Identify which cell holds the provided text, then report its (x, y) central coordinate. 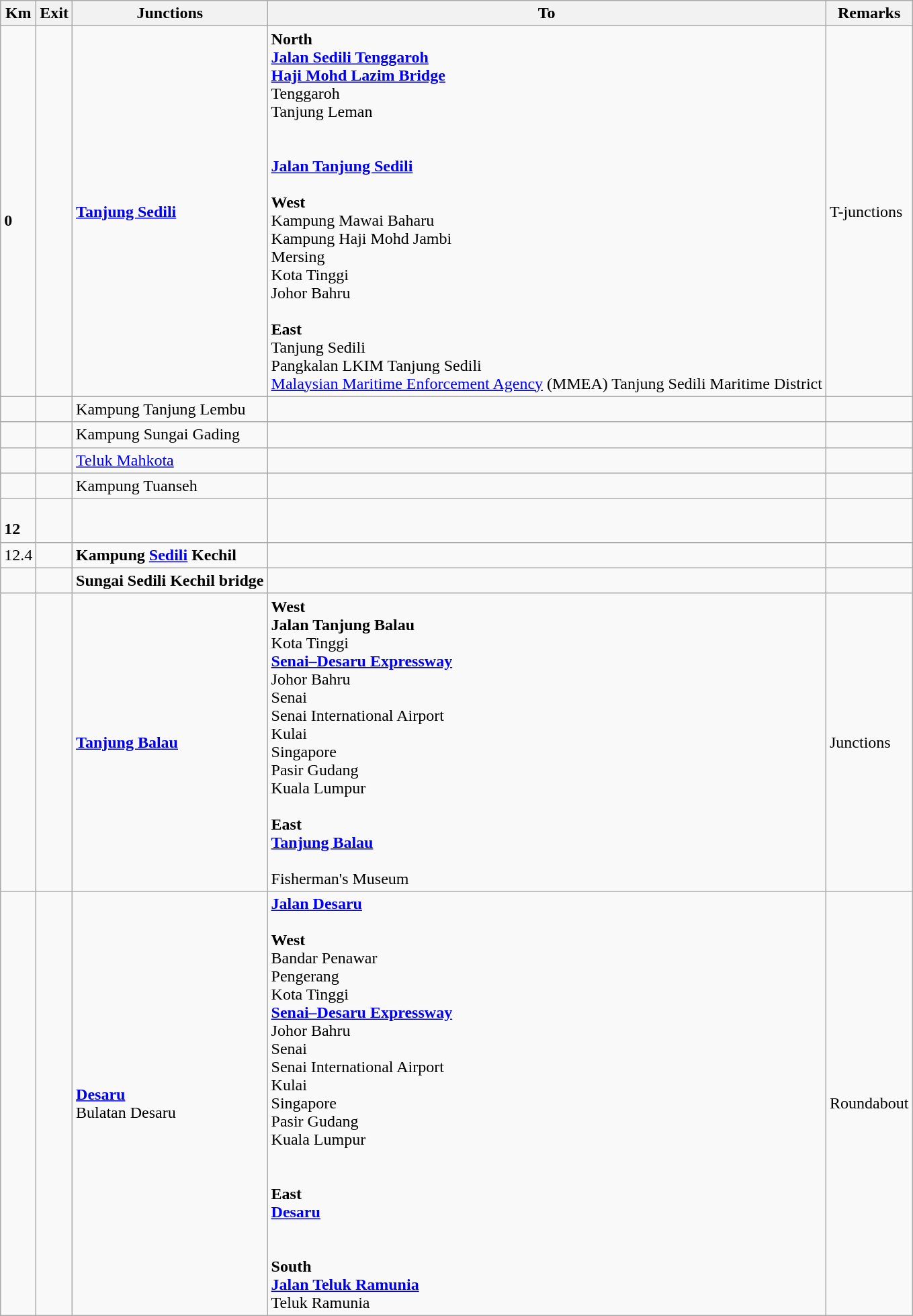
Roundabout (869, 1103)
12.4 (19, 555)
Kampung Sedili Kechil (170, 555)
Teluk Mahkota (170, 460)
T-junctions (869, 211)
12 (19, 520)
Exit (54, 13)
Kampung Sungai Gading (170, 435)
0 (19, 211)
Sungai Sedili Kechil bridge (170, 580)
Tanjung Sedili (170, 211)
Kampung Tanjung Lembu (170, 409)
Km (19, 13)
To (547, 13)
Kampung Tuanseh (170, 486)
DesaruBulatan Desaru (170, 1103)
Remarks (869, 13)
Tanjung Balau (170, 742)
